Return [x, y] of the center of cell containing provided text 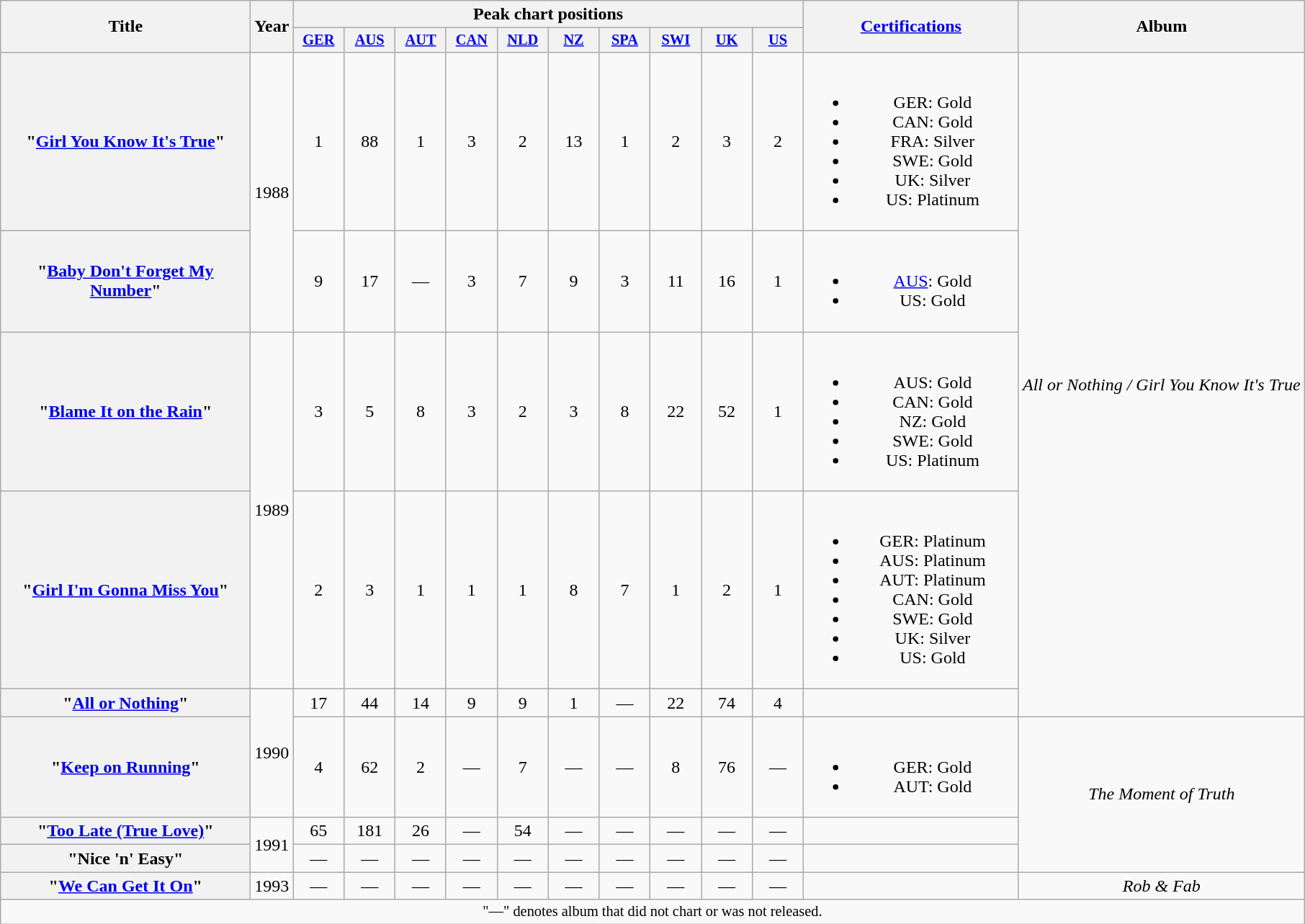
GER: GoldCAN: GoldFRA: SilverSWE: GoldUK: SilverUS: Platinum [910, 141]
"Girl I'm Gonna Miss You" [125, 591]
181 [370, 831]
74 [727, 703]
76 [727, 767]
1990 [272, 753]
"Too Late (True Love)" [125, 831]
NZ [573, 40]
52 [727, 412]
14 [421, 703]
"All or Nothing" [125, 703]
Rob & Fab [1161, 886]
AUS [370, 40]
1989 [272, 511]
NLD [523, 40]
"—" denotes album that did not chart or was not released. [652, 912]
62 [370, 767]
SWI [676, 40]
16 [727, 282]
5 [370, 412]
"Blame It on the Rain" [125, 412]
AUT [421, 40]
54 [523, 831]
1991 [272, 845]
44 [370, 703]
"Nice 'n' Easy" [125, 858]
Album [1161, 27]
GER [318, 40]
CAN [471, 40]
88 [370, 141]
11 [676, 282]
1988 [272, 192]
GER: PlatinumAUS: PlatinumAUT: PlatinumCAN: GoldSWE: GoldUK: SilverUS: Gold [910, 591]
Peak chart positions [549, 14]
GER: GoldAUT: Gold [910, 767]
The Moment of Truth [1161, 794]
65 [318, 831]
US [778, 40]
UK [727, 40]
"Girl You Know It's True" [125, 141]
Title [125, 27]
13 [573, 141]
"We Can Get It On" [125, 886]
AUS: GoldUS: Gold [910, 282]
26 [421, 831]
All or Nothing / Girl You Know It's True [1161, 384]
"Keep on Running" [125, 767]
1993 [272, 886]
Year [272, 27]
Certifications [910, 27]
SPA [625, 40]
"Baby Don't Forget My Number" [125, 282]
AUS: GoldCAN: GoldNZ: GoldSWE: GoldUS: Platinum [910, 412]
